Output the [X, Y] coordinate of the center of the cell containing the given text.  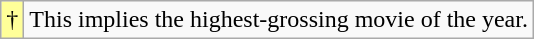
† [12, 20]
This implies the highest-grossing movie of the year. [279, 20]
